Extract the (X, Y) coordinate from the center of the cell holding the provided text.  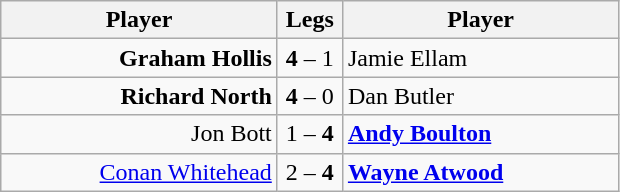
Richard North (140, 96)
4 – 1 (310, 58)
Conan Whitehead (140, 172)
4 – 0 (310, 96)
Andy Boulton (480, 134)
Wayne Atwood (480, 172)
Graham Hollis (140, 58)
Jamie Ellam (480, 58)
2 – 4 (310, 172)
1 – 4 (310, 134)
Dan Butler (480, 96)
Legs (310, 20)
Jon Bott (140, 134)
